Identify which cell holds the provided text, then report its (X, Y) central coordinate. 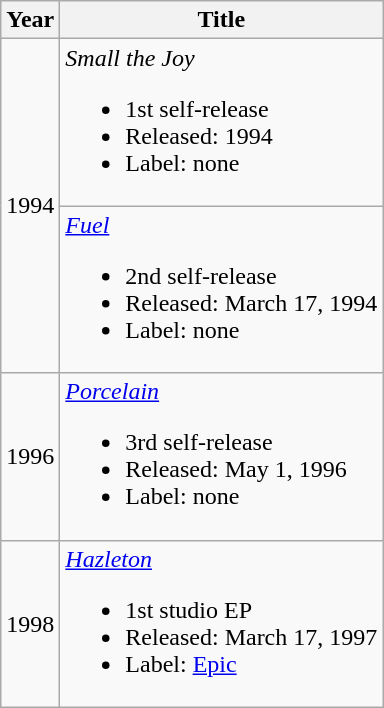
Hazleton1st studio EPReleased: March 17, 1997Label: Epic (222, 624)
1996 (30, 456)
Small the Joy1st self-releaseReleased: 1994Label: none (222, 122)
Title (222, 20)
Fuel2nd self-releaseReleased: March 17, 1994Label: none (222, 290)
1998 (30, 624)
Porcelain3rd self-releaseReleased: May 1, 1996Label: none (222, 456)
1994 (30, 206)
Year (30, 20)
